From the cell containing the given text, extract its center point as (x, y) coordinate. 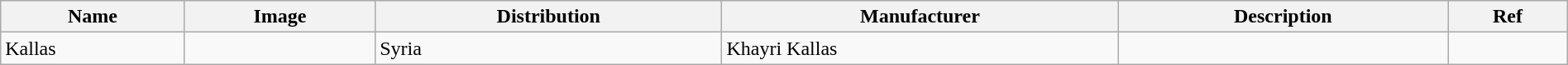
Kallas (93, 48)
Khayri Kallas (920, 48)
Distribution (549, 17)
Syria (549, 48)
Ref (1508, 17)
Manufacturer (920, 17)
Image (280, 17)
Description (1284, 17)
Name (93, 17)
